From the cell containing the given text, extract its center point as (x, y) coordinate. 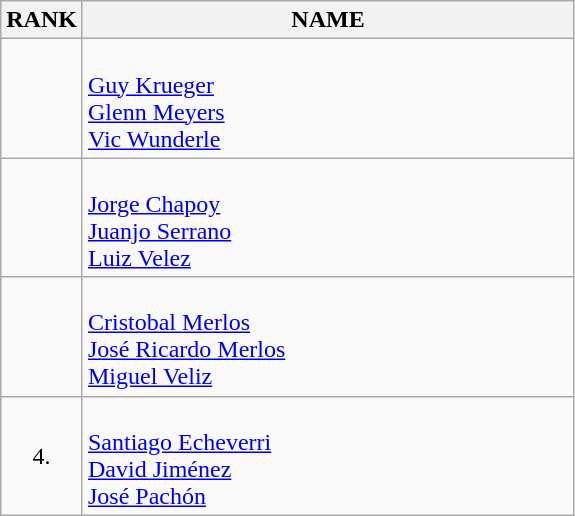
Jorge ChapoyJuanjo SerranoLuiz Velez (328, 218)
Cristobal MerlosJosé Ricardo MerlosMiguel Veliz (328, 336)
NAME (328, 20)
Santiago EcheverriDavid JiménezJosé Pachón (328, 456)
4. (42, 456)
Guy KruegerGlenn MeyersVic Wunderle (328, 98)
RANK (42, 20)
